Determine the [x, y] coordinate at the center of the cell enclosing the given text.  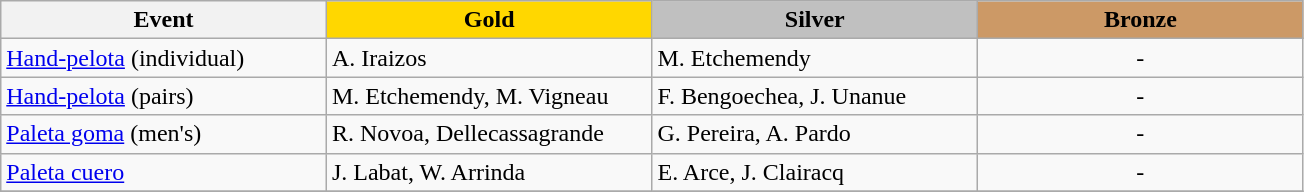
G. Pereira, A. Pardo [815, 134]
Paleta cuero [164, 172]
Paleta goma (men's) [164, 134]
Hand-pelota (pairs) [164, 96]
M. Etchemendy [815, 58]
R. Novoa, Dellecassagrande [489, 134]
Bronze [1141, 20]
Event [164, 20]
E. Arce, J. Clairacq [815, 172]
J. Labat, W. Arrinda [489, 172]
Gold [489, 20]
A. Iraizos [489, 58]
Silver [815, 20]
Hand-pelota (individual) [164, 58]
M. Etchemendy, M. Vigneau [489, 96]
F. Bengoechea, J. Unanue [815, 96]
